Capture the cell that displays the provided text and extract its [X, Y] central coordinate. 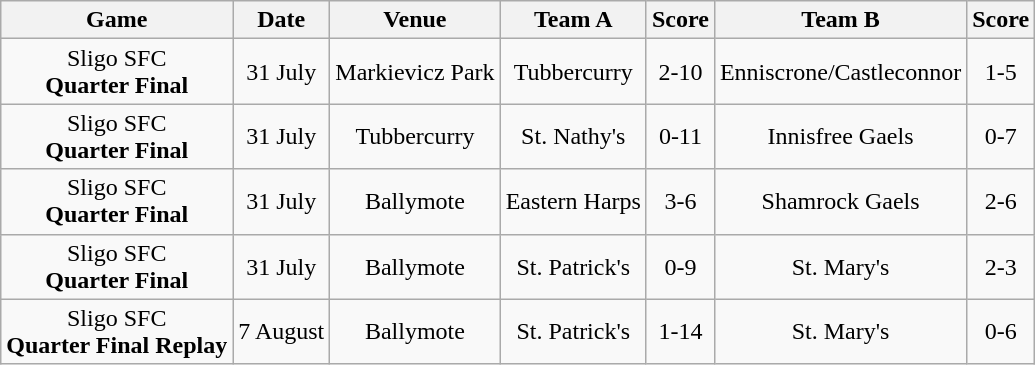
Innisfree Gaels [840, 136]
Shamrock Gaels [840, 202]
Game [117, 20]
2-10 [680, 72]
Team A [573, 20]
Sligo SFCQuarter Final Replay [117, 332]
3-6 [680, 202]
1-14 [680, 332]
2-6 [1001, 202]
0-6 [1001, 332]
2-3 [1001, 266]
Team B [840, 20]
Enniscrone/Castleconnor [840, 72]
Eastern Harps [573, 202]
0-11 [680, 136]
St. Nathy's [573, 136]
7 August [282, 332]
Date [282, 20]
Venue [415, 20]
0-7 [1001, 136]
0-9 [680, 266]
Markievicz Park [415, 72]
1-5 [1001, 72]
